For the text-containing cell, return its midpoint in (X, Y) coordinate format. 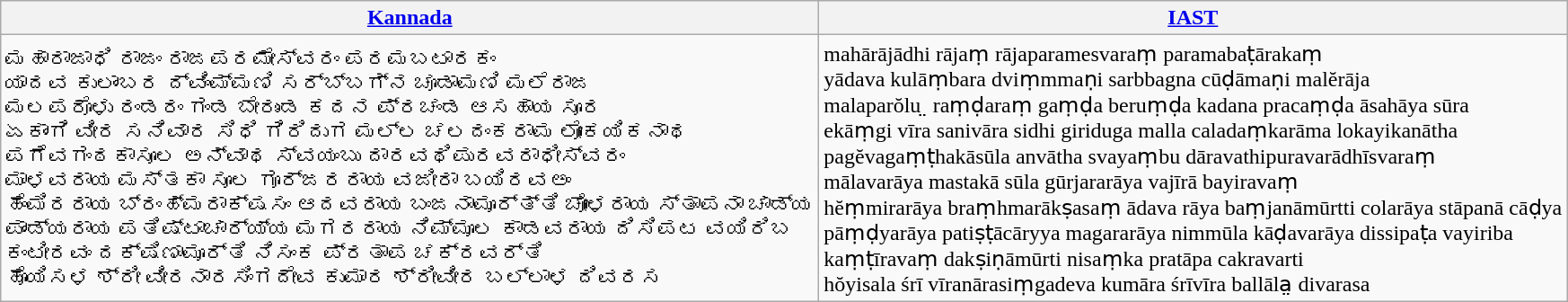
IAST (1193, 18)
Kannada (410, 18)
